Detect which cell encompasses the target text, then output its [X, Y] center coordinate. 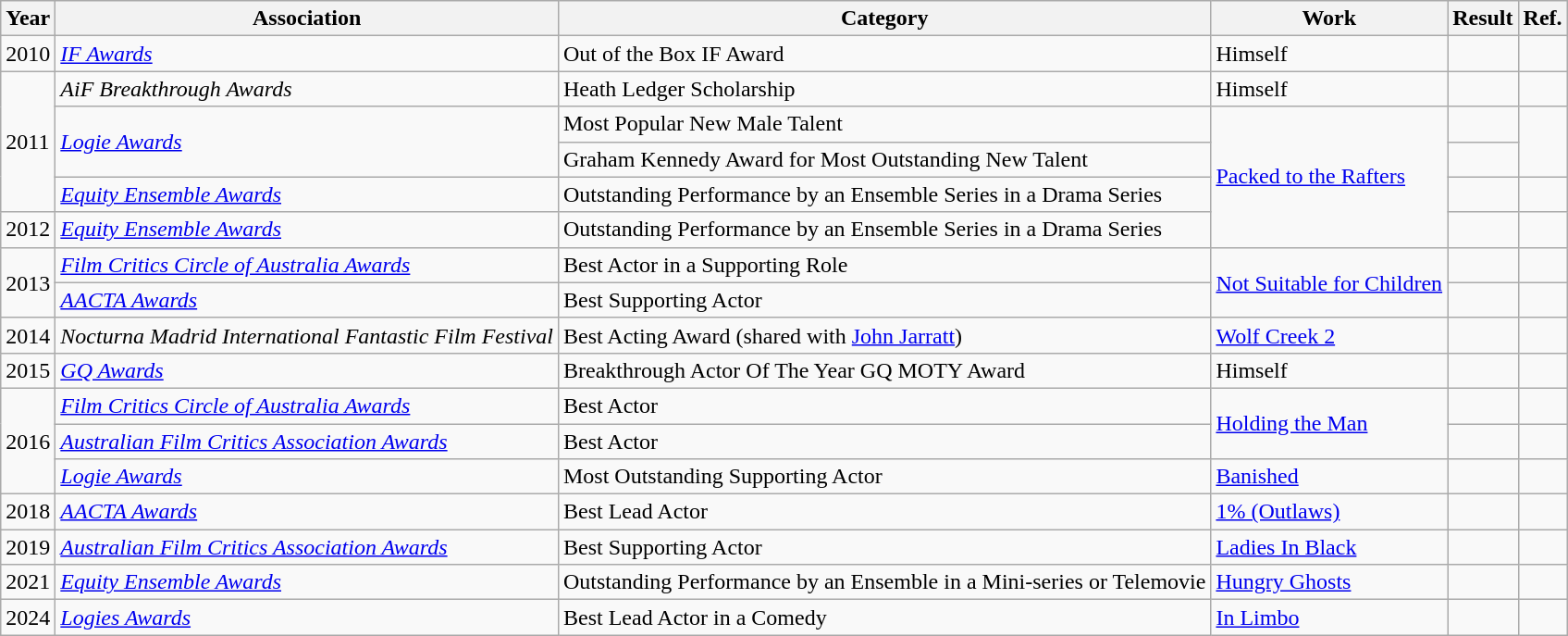
Heath Ledger Scholarship [884, 89]
Best Lead Actor [884, 512]
Graham Kennedy Award for Most Outstanding New Talent [884, 159]
AiF Breakthrough Awards [307, 89]
2013 [28, 282]
Hungry Ghosts [1329, 582]
GQ Awards [307, 370]
Category [884, 19]
1% (Outlaws) [1329, 512]
Out of the Box IF Award [884, 54]
2014 [28, 335]
In Limbo [1329, 617]
2016 [28, 441]
Wolf Creek 2 [1329, 335]
Most Outstanding Supporting Actor [884, 477]
Most Popular New Male Talent [884, 124]
2011 [28, 142]
Year [28, 19]
IF Awards [307, 54]
Holding the Man [1329, 423]
2021 [28, 582]
2015 [28, 370]
Nocturna Madrid International Fantastic Film Festival [307, 335]
Result [1483, 19]
Best Acting Award (shared with John Jarratt) [884, 335]
Outstanding Performance by an Ensemble in a Mini-series or Telemovie [884, 582]
Work [1329, 19]
Not Suitable for Children [1329, 282]
2024 [28, 617]
Best Lead Actor in a Comedy [884, 617]
2010 [28, 54]
2012 [28, 230]
Packed to the Rafters [1329, 177]
Ref. [1543, 19]
2019 [28, 547]
Ladies In Black [1329, 547]
Association [307, 19]
Logies Awards [307, 617]
Banished [1329, 477]
Breakthrough Actor Of The Year GQ MOTY Award [884, 370]
Best Actor in a Supporting Role [884, 265]
2018 [28, 512]
